Scan for the cell matching the given text and deliver its [X, Y] coordinate at center. 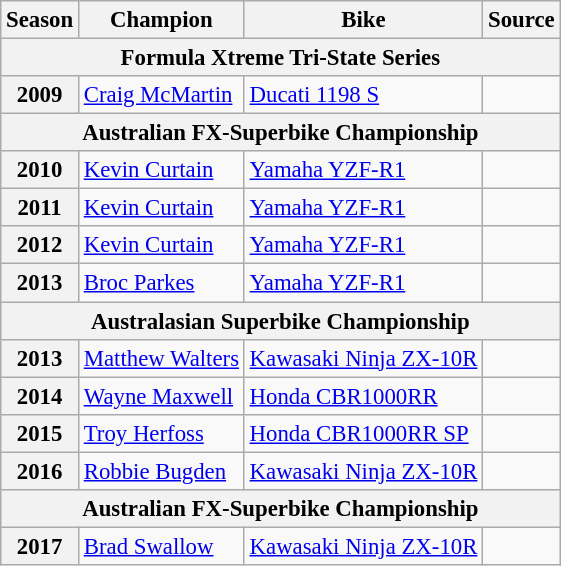
Craig McMartin [161, 95]
Ducati 1198 S [363, 95]
Formula Xtreme Tri-State Series [280, 58]
2010 [40, 170]
2009 [40, 95]
Robbie Bugden [161, 471]
Source [522, 20]
2014 [40, 396]
Troy Herfoss [161, 433]
Honda CBR1000RR SP [363, 433]
Season [40, 20]
Brad Swallow [161, 546]
Wayne Maxwell [161, 396]
2012 [40, 245]
Bike [363, 20]
Champion [161, 20]
2011 [40, 208]
2015 [40, 433]
2016 [40, 471]
Australasian Superbike Championship [280, 321]
Matthew Walters [161, 358]
Honda CBR1000RR [363, 396]
2017 [40, 546]
Broc Parkes [161, 283]
